From the cell containing the given text, extract its center point as (X, Y) coordinate. 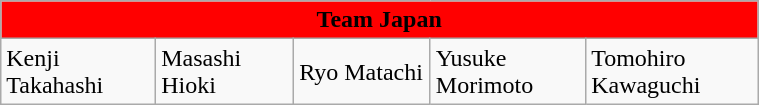
Masashi Hioki (225, 72)
Team Japan (380, 20)
Ryo Matachi (362, 72)
Tomohiro Kawaguchi (672, 72)
Yusuke Morimoto (508, 72)
Kenji Takahashi (78, 72)
